Capture the cell that displays the provided text and extract its (X, Y) central coordinate. 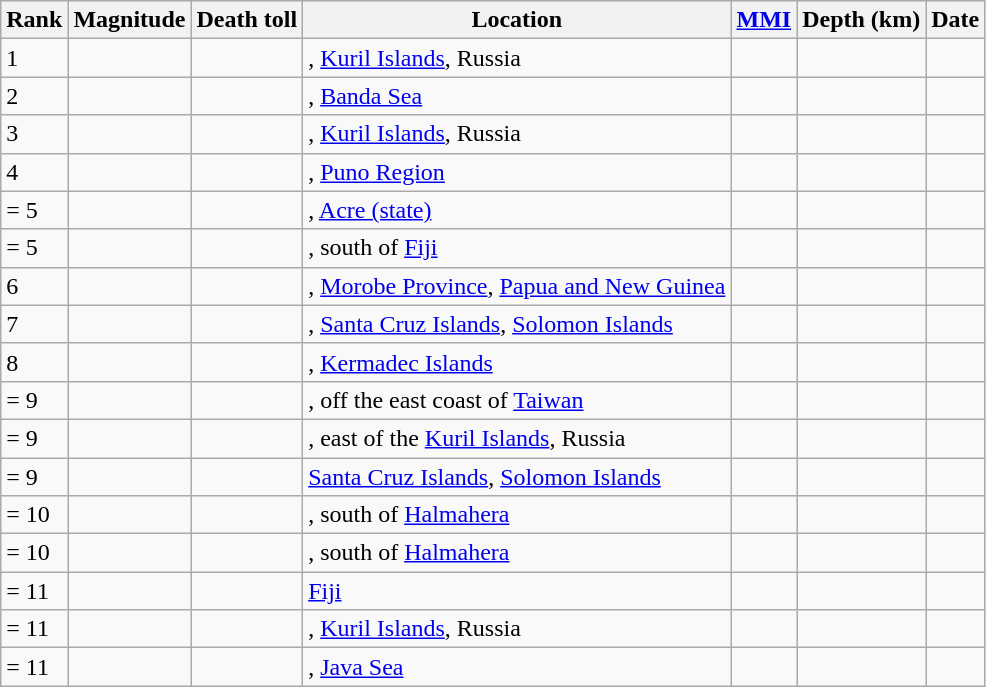
3 (34, 134)
, Java Sea (517, 667)
1 (34, 58)
, Santa Cruz Islands, Solomon Islands (517, 324)
, Banda Sea (517, 96)
4 (34, 172)
, Kermadec Islands (517, 362)
8 (34, 362)
Fiji (517, 591)
Santa Cruz Islands, Solomon Islands (517, 477)
, Acre (state) (517, 210)
Magnitude (130, 20)
Location (517, 20)
Depth (km) (862, 20)
Rank (34, 20)
Date (956, 20)
Death toll (247, 20)
6 (34, 286)
MMI (764, 20)
2 (34, 96)
, south of Fiji (517, 248)
7 (34, 324)
, Puno Region (517, 172)
, Morobe Province, Papua and New Guinea (517, 286)
, east of the Kuril Islands, Russia (517, 438)
, off the east coast of Taiwan (517, 400)
